From the cell containing the given text, extract its center point as (x, y) coordinate. 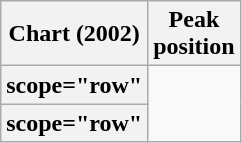
Chart (2002) (74, 34)
Peakposition (194, 34)
